From the cell containing the given text, extract its center point as [x, y] coordinate. 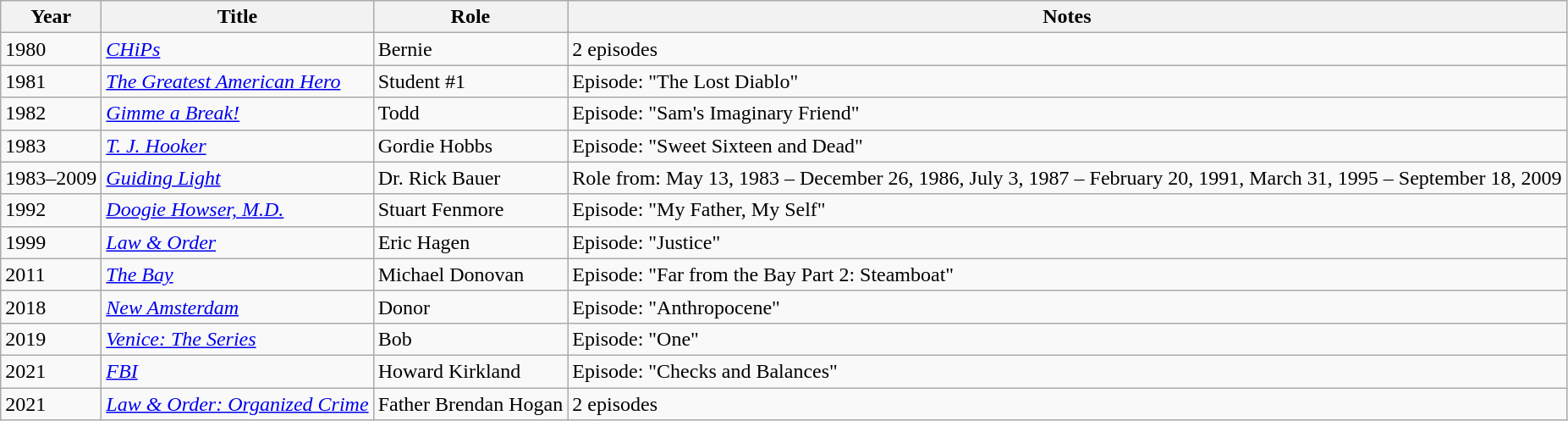
Venice: The Series [237, 339]
Episode: "Far from the Bay Part 2: Steamboat" [1067, 274]
Bob [470, 339]
Law & Order [237, 242]
Role from: May 13, 1983 – December 26, 1986, July 3, 1987 – February 20, 1991, March 31, 1995 – September 18, 2009 [1067, 178]
Notes [1067, 17]
Gimme a Break! [237, 114]
1980 [51, 49]
Donor [470, 307]
Year [51, 17]
T. J. Hooker [237, 146]
Stuart Fenmore [470, 210]
The Bay [237, 274]
Eric Hagen [470, 242]
Episode: "Justice" [1067, 242]
Dr. Rick Bauer [470, 178]
Episode: "Anthropocene" [1067, 307]
Episode: "Sweet Sixteen and Dead" [1067, 146]
Doogie Howser, M.D. [237, 210]
The Greatest American Hero [237, 81]
Howard Kirkland [470, 371]
Todd [470, 114]
2018 [51, 307]
Episode: "Checks and Balances" [1067, 371]
Bernie [470, 49]
Law & Order: Organized Crime [237, 404]
1983–2009 [51, 178]
Episode: "My Father, My Self" [1067, 210]
2019 [51, 339]
1983 [51, 146]
Guiding Light [237, 178]
Father Brendan Hogan [470, 404]
Student #1 [470, 81]
Episode: "One" [1067, 339]
CHiPs [237, 49]
Gordie Hobbs [470, 146]
1992 [51, 210]
Episode: "Sam's Imaginary Friend" [1067, 114]
1982 [51, 114]
New Amsterdam [237, 307]
1999 [51, 242]
Title [237, 17]
2011 [51, 274]
Michael Donovan [470, 274]
FBI [237, 371]
1981 [51, 81]
Role [470, 17]
Episode: "The Lost Diablo" [1067, 81]
